Output the [X, Y] coordinate of the center of the cell containing the given text.  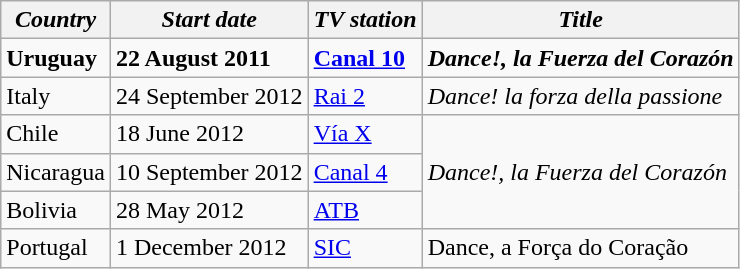
22 August 2011 [209, 58]
Nicaragua [56, 172]
TV station [365, 20]
SIC [365, 248]
Bolivia [56, 210]
18 June 2012 [209, 134]
Rai 2 [365, 96]
10 September 2012 [209, 172]
Vía X [365, 134]
Title [580, 20]
Dance, a Força do Coração [580, 248]
Start date [209, 20]
Portugal [56, 248]
Italy [56, 96]
Canal 10 [365, 58]
Country [56, 20]
24 September 2012 [209, 96]
ATB [365, 210]
Dance! la forza della passione [580, 96]
28 May 2012 [209, 210]
1 December 2012 [209, 248]
Chile [56, 134]
Uruguay [56, 58]
Canal 4 [365, 172]
